From the cell containing the given text, extract its center point as (X, Y) coordinate. 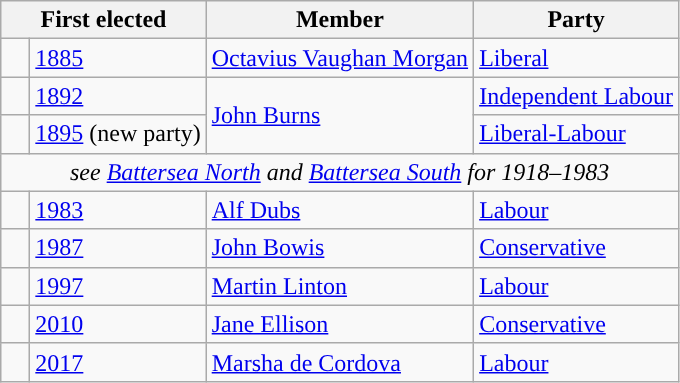
1892 (118, 96)
Jane Ellison (340, 324)
Marsha de Cordova (340, 362)
1885 (118, 58)
Liberal-Labour (576, 134)
2010 (118, 324)
Member (340, 20)
John Bowis (340, 248)
2017 (118, 362)
see Battersea North and Battersea South for 1918–1983 (340, 172)
1997 (118, 286)
Party (576, 20)
Octavius Vaughan Morgan (340, 58)
First elected (104, 20)
Independent Labour (576, 96)
1987 (118, 248)
1983 (118, 210)
1895 (new party) (118, 134)
John Burns (340, 115)
Liberal (576, 58)
Martin Linton (340, 286)
Alf Dubs (340, 210)
